Output the (x, y) coordinate of the center of the cell containing the given text.  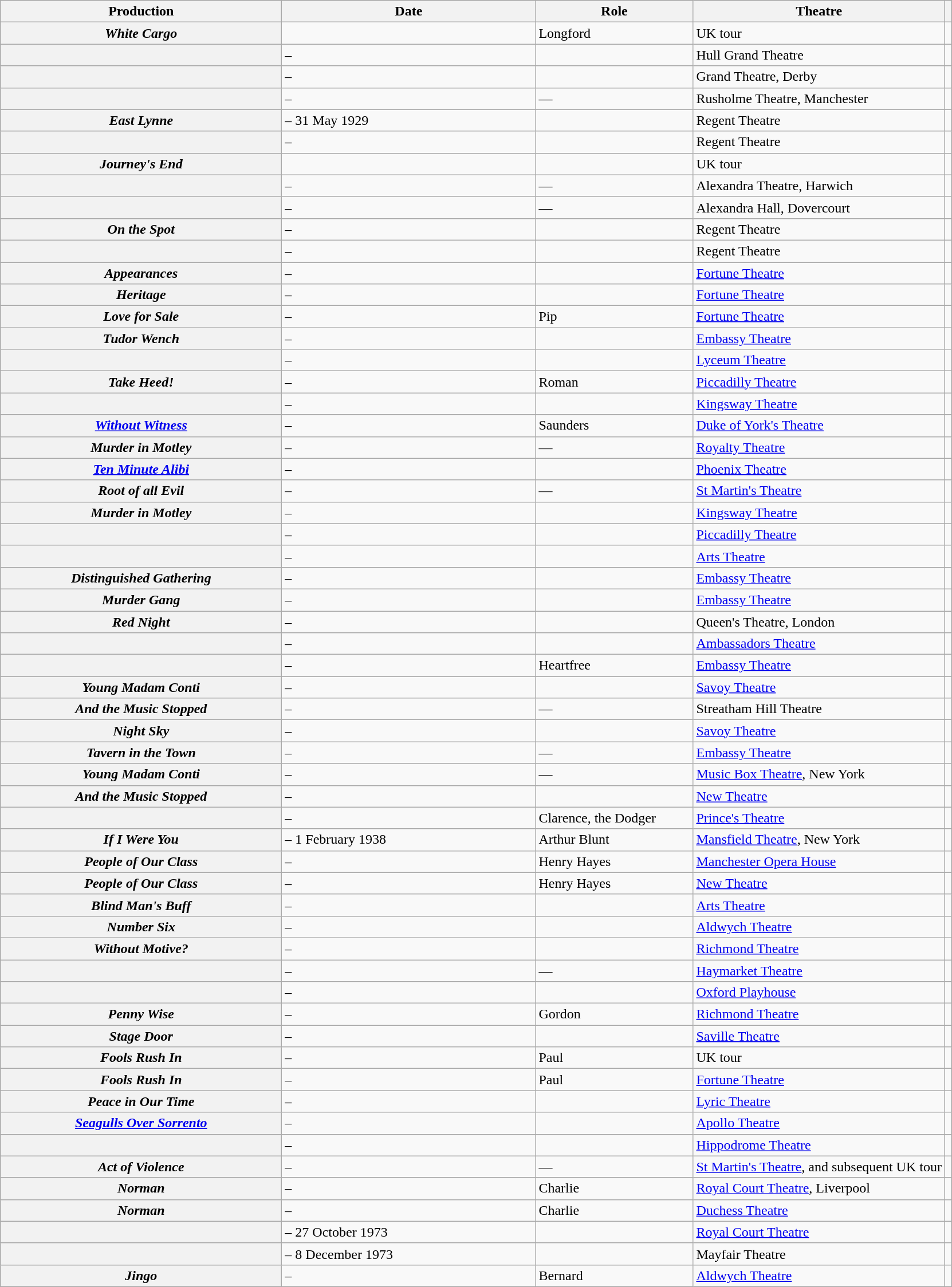
Royal Court Theatre, Liverpool (819, 1188)
– 1 February 1938 (409, 840)
On the Spot (141, 229)
Apollo Theatre (819, 1123)
Without Motive? (141, 948)
Murder Gang (141, 600)
Mansfield Theatre, New York (819, 840)
Alexandra Theatre, Harwich (819, 186)
Journey's End (141, 164)
Gordon (614, 1014)
If I Were You (141, 840)
Alexandra Hall, Dovercourt (819, 207)
Role (614, 11)
Tavern in the Town (141, 753)
Number Six (141, 927)
Without Witness (141, 426)
Peace in Our Time (141, 1101)
Hippodrome Theatre (819, 1145)
Night Sky (141, 731)
Saville Theatre (819, 1036)
St Martin's Theatre, and subsequent UK tour (819, 1167)
Lyric Theatre (819, 1101)
Oxford Playhouse (819, 993)
Saunders (614, 426)
Royalty Theatre (819, 447)
Ten Minute Alibi (141, 469)
Tudor Wench (141, 339)
Seagulls Over Sorrento (141, 1123)
Blind Man's Buff (141, 905)
Hull Grand Theatre (819, 55)
Take Heed! (141, 382)
Penny Wise (141, 1014)
– 27 October 1973 (409, 1232)
– 31 May 1929 (409, 120)
East Lynne (141, 120)
Duchess Theatre (819, 1210)
Heritage (141, 295)
Manchester Opera House (819, 861)
Haymarket Theatre (819, 971)
Bernard (614, 1276)
Roman (614, 382)
Prince's Theatre (819, 818)
Royal Court Theatre (819, 1232)
Jingo (141, 1276)
Love for Sale (141, 317)
Red Night (141, 621)
St Martin's Theatre (819, 491)
– 8 December 1973 (409, 1254)
Distinguished Gathering (141, 578)
Appearances (141, 273)
Queen's Theatre, London (819, 621)
Music Box Theatre, New York (819, 774)
Ambassadors Theatre (819, 644)
Arthur Blunt (614, 840)
Mayfair Theatre (819, 1254)
Duke of York's Theatre (819, 426)
Phoenix Theatre (819, 469)
Grand Theatre, Derby (819, 77)
Clarence, the Dodger (614, 818)
Lyceum Theatre (819, 360)
Theatre (819, 11)
Act of Violence (141, 1167)
White Cargo (141, 33)
Pip (614, 317)
Date (409, 11)
Heartfree (614, 666)
Stage Door (141, 1036)
Streatham Hill Theatre (819, 709)
Longford (614, 33)
Production (141, 11)
Rusholme Theatre, Manchester (819, 99)
Root of all Evil (141, 491)
